Detect which cell encompasses the target text, then output its [x, y] center coordinate. 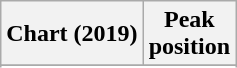
Chart (2019) [72, 34]
Peakposition [189, 34]
